Find where the given text appears and provide that cell's center as (x, y) coordinate. 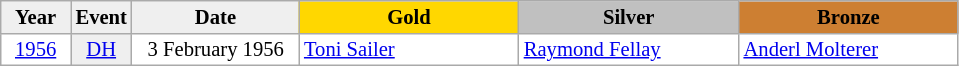
Anderl Molterer (849, 49)
Date (216, 16)
Year (36, 16)
DH (100, 49)
Raymond Fellay (629, 49)
Silver (629, 16)
Toni Sailer (409, 49)
Bronze (849, 16)
1956 (36, 49)
Gold (409, 16)
3 February 1956 (216, 49)
Event (100, 16)
